Identify which cell holds the provided text, then report its [x, y] central coordinate. 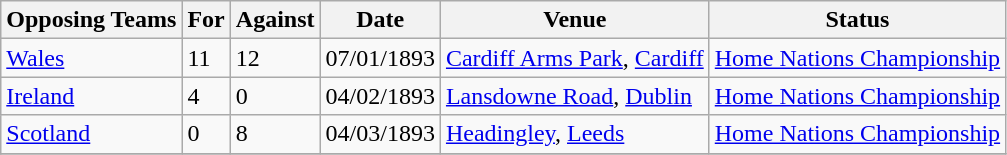
Opposing Teams [92, 20]
Lansdowne Road, Dublin [574, 96]
Wales [92, 58]
Cardiff Arms Park, Cardiff [574, 58]
Status [857, 20]
Scotland [92, 134]
12 [275, 58]
Venue [574, 20]
11 [206, 58]
4 [206, 96]
Ireland [92, 96]
04/02/1893 [380, 96]
Date [380, 20]
8 [275, 134]
For [206, 20]
Headingley, Leeds [574, 134]
04/03/1893 [380, 134]
Against [275, 20]
07/01/1893 [380, 58]
